For the text-containing cell, return its midpoint in (X, Y) coordinate format. 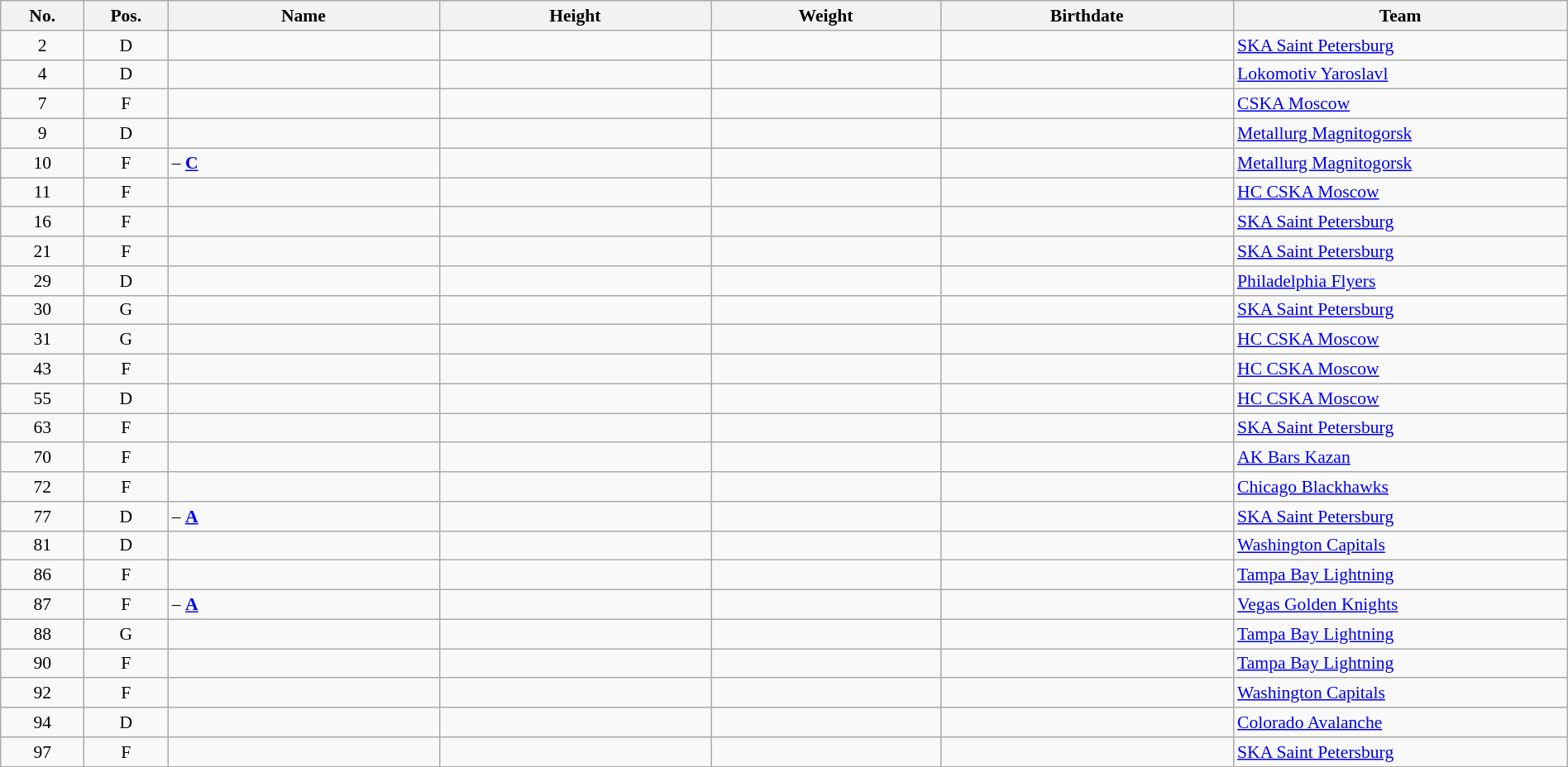
Pos. (126, 16)
87 (43, 605)
Height (575, 16)
55 (43, 398)
4 (43, 74)
90 (43, 664)
9 (43, 134)
70 (43, 458)
29 (43, 281)
7 (43, 104)
Vegas Golden Knights (1400, 605)
72 (43, 487)
94 (43, 722)
Name (304, 16)
81 (43, 545)
43 (43, 369)
77 (43, 517)
97 (43, 752)
30 (43, 310)
Lokomotiv Yaroslavl (1400, 74)
31 (43, 340)
CSKA Moscow (1400, 104)
Philadelphia Flyers (1400, 281)
21 (43, 251)
– C (304, 163)
Team (1400, 16)
86 (43, 575)
Birthdate (1087, 16)
10 (43, 163)
No. (43, 16)
AK Bars Kazan (1400, 458)
92 (43, 693)
11 (43, 193)
16 (43, 222)
88 (43, 634)
Colorado Avalanche (1400, 722)
2 (43, 45)
Weight (826, 16)
63 (43, 428)
Chicago Blackhawks (1400, 487)
